Scan for the cell matching the given text and deliver its [X, Y] coordinate at center. 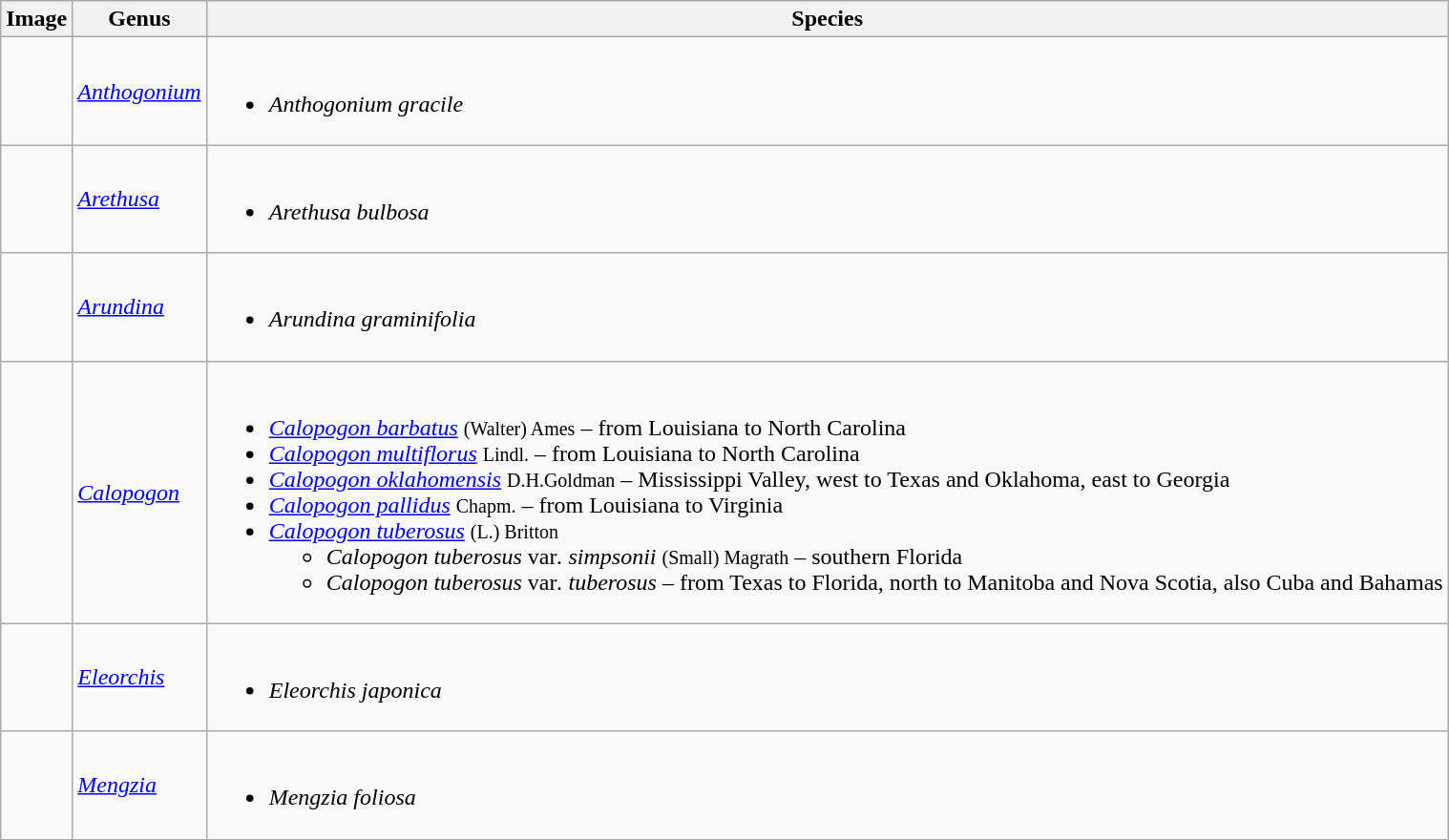
Calopogon [139, 493]
Anthogonium gracile [827, 92]
Mengzia [139, 785]
Anthogonium [139, 92]
Genus [139, 19]
Arundina [139, 307]
Arethusa bulbosa [827, 199]
Arundina graminifolia [827, 307]
Arethusa [139, 199]
Image [36, 19]
Species [827, 19]
Eleorchis japonica [827, 678]
Eleorchis [139, 678]
Mengzia foliosa [827, 785]
